Search for the cell housing the specified text and yield its (x, y) center coordinate. 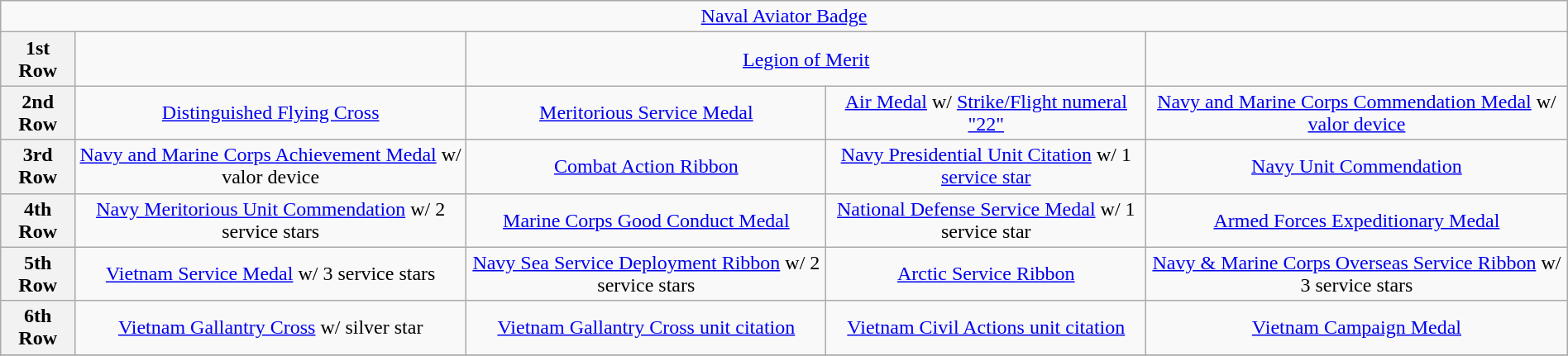
1st Row (38, 59)
Meritorious Service Medal (647, 112)
Navy and Marine Corps Achievement Medal w/ valor device (271, 167)
Distinguished Flying Cross (271, 112)
Vietnam Gallantry Cross w/ silver star (271, 327)
3rd Row (38, 167)
5th Row (38, 274)
4th Row (38, 220)
Vietnam Service Medal w/ 3 service stars (271, 274)
Navy Presidential Unit Citation w/ 1 service star (986, 167)
Combat Action Ribbon (647, 167)
Navy Sea Service Deployment Ribbon w/ 2 service stars (647, 274)
Legion of Merit (806, 59)
Vietnam Campaign Medal (1357, 327)
Navy & Marine Corps Overseas Service Ribbon w/ 3 service stars (1357, 274)
National Defense Service Medal w/ 1 service star (986, 220)
Navy Unit Commendation (1357, 167)
6th Row (38, 327)
2nd Row (38, 112)
Vietnam Civil Actions unit citation (986, 327)
Armed Forces Expeditionary Medal (1357, 220)
Marine Corps Good Conduct Medal (647, 220)
Vietnam Gallantry Cross unit citation (647, 327)
Arctic Service Ribbon (986, 274)
Air Medal w/ Strike/Flight numeral "22" (986, 112)
Navy and Marine Corps Commendation Medal w/ valor device (1357, 112)
Navy Meritorious Unit Commendation w/ 2 service stars (271, 220)
Naval Aviator Badge (784, 17)
